Find where the given text appears and provide that cell's center as (x, y) coordinate. 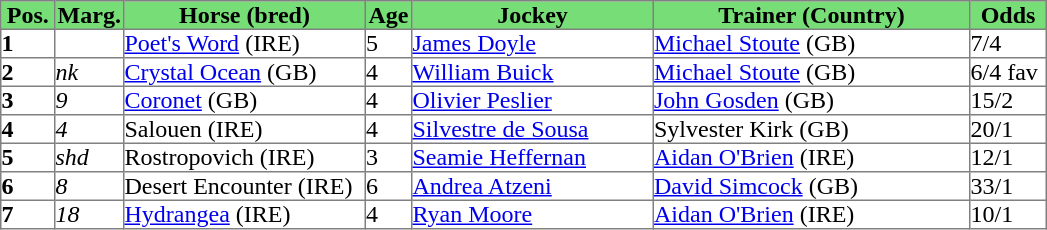
Sylvester Kirk (GB) (811, 129)
18 (90, 214)
Poet's Word (IRE) (245, 43)
9 (90, 100)
John Gosden (GB) (811, 100)
7 (28, 214)
Pos. (28, 15)
2 (28, 72)
Age (388, 15)
Olivier Peslier (533, 100)
shd (90, 157)
10/1 (1008, 214)
20/1 (1008, 129)
nk (90, 72)
Ryan Moore (533, 214)
David Simcock (GB) (811, 186)
Trainer (Country) (811, 15)
Rostropovich (IRE) (245, 157)
1 (28, 43)
Marg. (90, 15)
Horse (bred) (245, 15)
Crystal Ocean (GB) (245, 72)
Silvestre de Sousa (533, 129)
Andrea Atzeni (533, 186)
Salouen (IRE) (245, 129)
8 (90, 186)
12/1 (1008, 157)
Desert Encounter (IRE) (245, 186)
33/1 (1008, 186)
15/2 (1008, 100)
James Doyle (533, 43)
6/4 fav (1008, 72)
7/4 (1008, 43)
Hydrangea (IRE) (245, 214)
Seamie Heffernan (533, 157)
William Buick (533, 72)
Coronet (GB) (245, 100)
Odds (1008, 15)
Jockey (533, 15)
